Output the [x, y] coordinate of the center of the cell containing the given text.  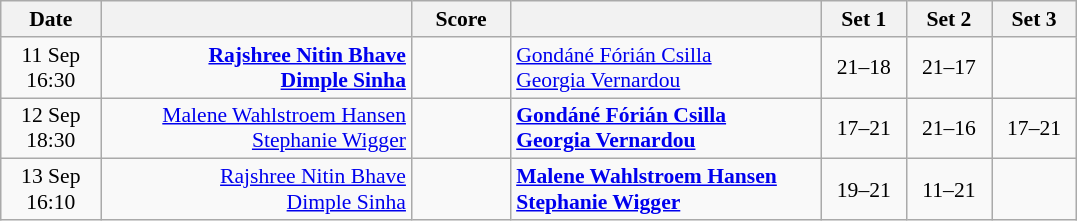
Set 2 [948, 19]
21–18 [864, 68]
12 Sep18:30 [51, 128]
13 Sep16:10 [51, 190]
Date [51, 19]
21–17 [948, 68]
11–21 [948, 190]
21–16 [948, 128]
Score [461, 19]
Set 3 [1034, 19]
Set 1 [864, 19]
19–21 [864, 190]
11 Sep16:30 [51, 68]
